Pinpoint the cell where the given text exists, returning its [x, y] midpoint coordinate. 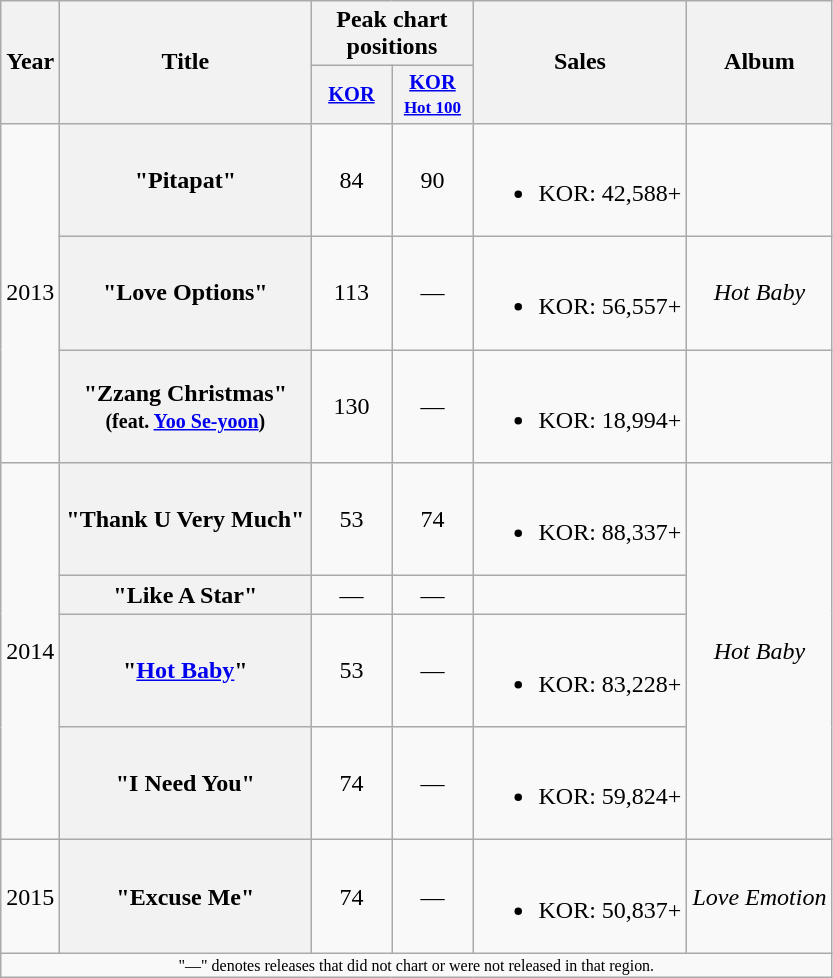
KOR [352, 95]
KOR: 18,994+ [580, 406]
"—" denotes releases that did not chart or were not released in that region. [416, 965]
Title [186, 62]
KOR: 83,228+ [580, 670]
"I Need You" [186, 784]
90 [432, 180]
KOR: 42,588+ [580, 180]
84 [352, 180]
"Thank U Very Much" [186, 520]
"Hot Baby" [186, 670]
KOR: 56,557+ [580, 294]
Album [760, 62]
Year [30, 62]
Love Emotion [760, 896]
2013 [30, 292]
113 [352, 294]
"Pitapat" [186, 180]
2015 [30, 896]
Peak chart positions [392, 34]
"Excuse Me" [186, 896]
KORHot 100 [432, 95]
"Love Options" [186, 294]
2014 [30, 652]
130 [352, 406]
Sales [580, 62]
KOR: 88,337+ [580, 520]
"Like A Star" [186, 595]
KOR: 59,824+ [580, 784]
KOR: 50,837+ [580, 896]
"Zzang Christmas"(feat. Yoo Se-yoon) [186, 406]
